Output the [x, y] coordinate of the center of the cell containing the given text.  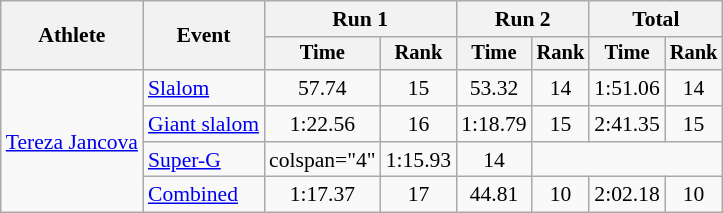
Run 2 [522, 19]
Total [656, 19]
Slalom [204, 88]
Combined [204, 195]
1:22.56 [322, 124]
1:18.79 [494, 124]
1:51.06 [626, 88]
Event [204, 36]
Super-G [204, 160]
Run 1 [360, 19]
Athlete [72, 36]
53.32 [494, 88]
16 [418, 124]
colspan="4" [322, 160]
1:15.93 [418, 160]
44.81 [494, 195]
1:17.37 [322, 195]
Giant slalom [204, 124]
17 [418, 195]
2:02.18 [626, 195]
2:41.35 [626, 124]
57.74 [322, 88]
Tereza Jancova [72, 141]
